For the text-containing cell, return its midpoint in (X, Y) coordinate format. 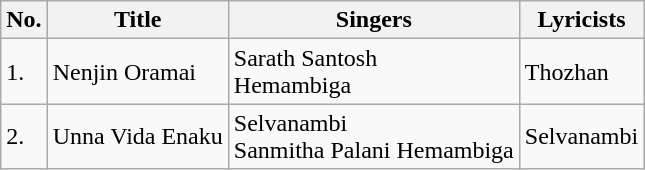
No. (24, 20)
Lyricists (581, 20)
Thozhan (581, 72)
Singers (374, 20)
2. (24, 136)
Selvanambi (581, 136)
Unna Vida Enaku (138, 136)
Nenjin Oramai (138, 72)
Sarath SantoshHemambiga (374, 72)
Title (138, 20)
SelvanambiSanmitha Palani Hemambiga (374, 136)
1. (24, 72)
